Capture the cell that displays the provided text and extract its (X, Y) central coordinate. 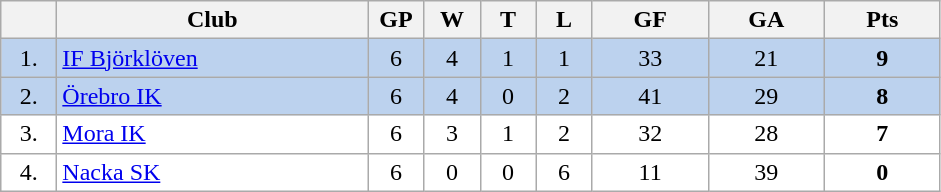
Club (212, 20)
32 (650, 134)
2. (29, 96)
39 (766, 172)
1. (29, 58)
Örebro IK (212, 96)
3 (452, 134)
41 (650, 96)
W (452, 20)
11 (650, 172)
21 (766, 58)
7 (882, 134)
9 (882, 58)
33 (650, 58)
8 (882, 96)
GP (396, 20)
3. (29, 134)
29 (766, 96)
Pts (882, 20)
Nacka SK (212, 172)
IF Björklöven (212, 58)
4. (29, 172)
T (508, 20)
L (564, 20)
GF (650, 20)
GA (766, 20)
28 (766, 134)
Mora IK (212, 134)
